Pinpoint the cell where the given text exists, returning its [X, Y] midpoint coordinate. 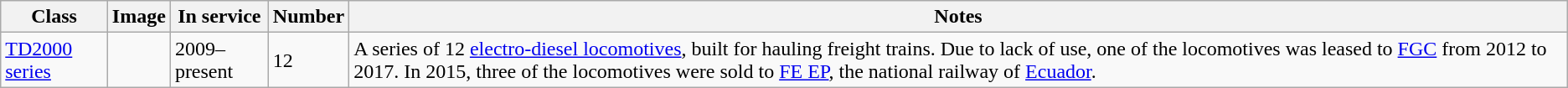
Class [54, 17]
TD2000 series [54, 60]
12 [308, 60]
In service [219, 17]
Notes [958, 17]
Image [139, 17]
2009–present [219, 60]
Number [308, 17]
